Identify which cell holds the provided text, then report its (x, y) central coordinate. 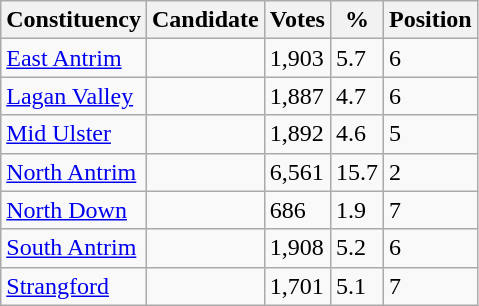
North Antrim (74, 172)
1,892 (297, 134)
1,887 (297, 96)
4.6 (356, 134)
Candidate (205, 20)
South Antrim (74, 248)
Mid Ulster (74, 134)
Strangford (74, 286)
2 (430, 172)
East Antrim (74, 58)
1,908 (297, 248)
4.7 (356, 96)
5.2 (356, 248)
% (356, 20)
15.7 (356, 172)
1.9 (356, 210)
Position (430, 20)
5 (430, 134)
Lagan Valley (74, 96)
686 (297, 210)
Constituency (74, 20)
1,903 (297, 58)
5.1 (356, 286)
1,701 (297, 286)
5.7 (356, 58)
North Down (74, 210)
Votes (297, 20)
6,561 (297, 172)
